Determine the [x, y] coordinate at the center of the cell enclosing the given text.  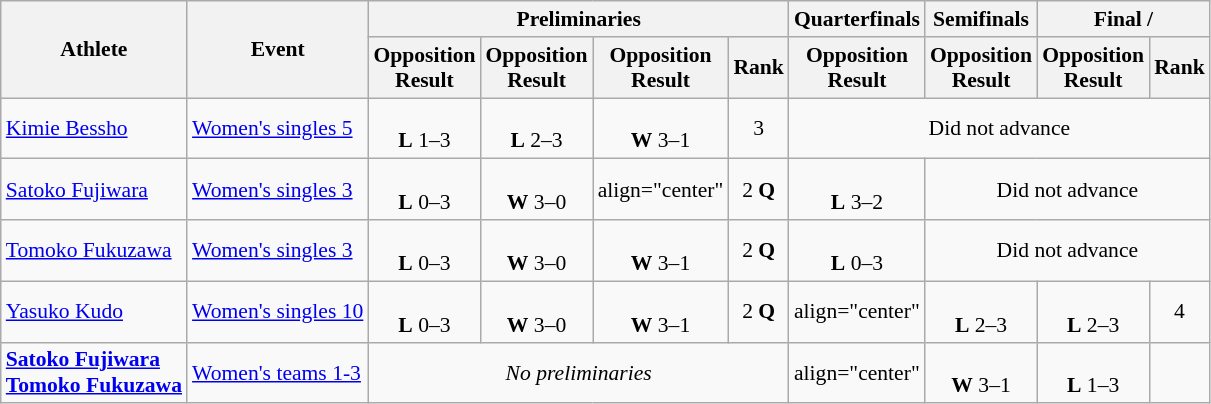
Preliminaries [578, 19]
4 [1180, 312]
3 [758, 128]
Final / [1124, 19]
No preliminaries [578, 372]
Semifinals [981, 19]
Women's teams 1-3 [278, 372]
Women's singles 5 [278, 128]
Quarterfinals [857, 19]
Event [278, 50]
Satoko Fujiwara [94, 190]
Women's singles 10 [278, 312]
Kimie Bessho [94, 128]
Tomoko Fukuzawa [94, 250]
Yasuko Kudo [94, 312]
Satoko Fujiwara Tomoko Fukuzawa [94, 372]
L 3–2 [857, 190]
Athlete [94, 50]
